Detect which cell encompasses the target text, then output its [X, Y] center coordinate. 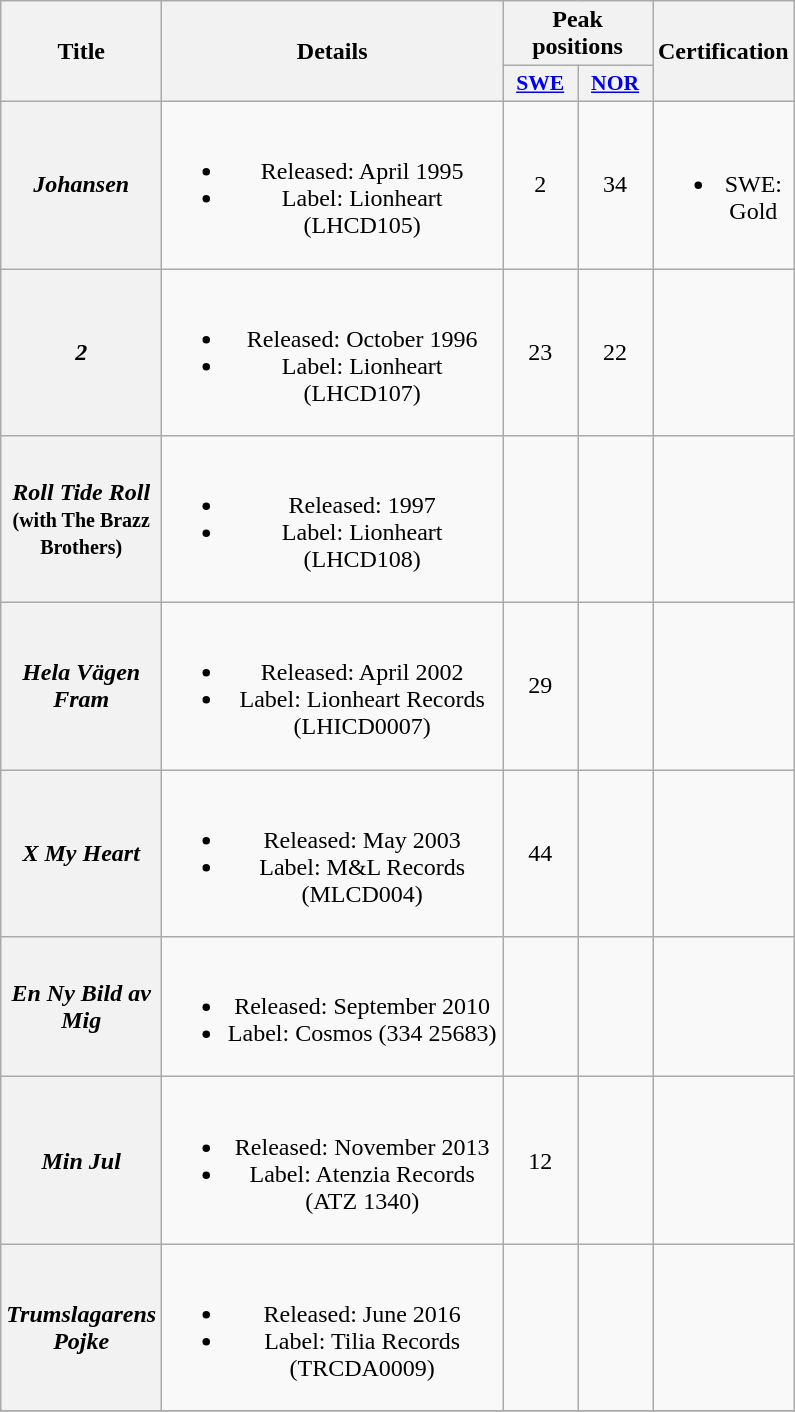
Certification [723, 52]
Min Jul [82, 1160]
NOR [616, 84]
29 [540, 686]
Johansen [82, 184]
Released: April 2002Label: Lionheart Records (LHICD0007) [332, 686]
X My Heart [82, 854]
44 [540, 854]
Released: November 2013Label: Atenzia Records (ATZ 1340) [332, 1160]
SWE: Gold [723, 184]
Trumslagarens Pojke [82, 1328]
Released: October 1996Label: Lionheart (LHCD107) [332, 352]
Released: May 2003Label: M&L Records (MLCD004) [332, 854]
SWE [540, 84]
Released: April 1995Label: Lionheart (LHCD105) [332, 184]
Released: September 2010Label: Cosmos (334 25683) [332, 1007]
Details [332, 52]
Hela Vägen Fram [82, 686]
En Ny Bild av Mig [82, 1007]
Released: 1997Label: Lionheart (LHCD108) [332, 520]
22 [616, 352]
34 [616, 184]
Peak positions [578, 34]
Roll Tide Roll (with The Brazz Brothers) [82, 520]
Released: June 2016Label: Tilia Records (TRCDA0009) [332, 1328]
12 [540, 1160]
Title [82, 52]
23 [540, 352]
